Output the (x, y) coordinate of the center of the cell containing the given text.  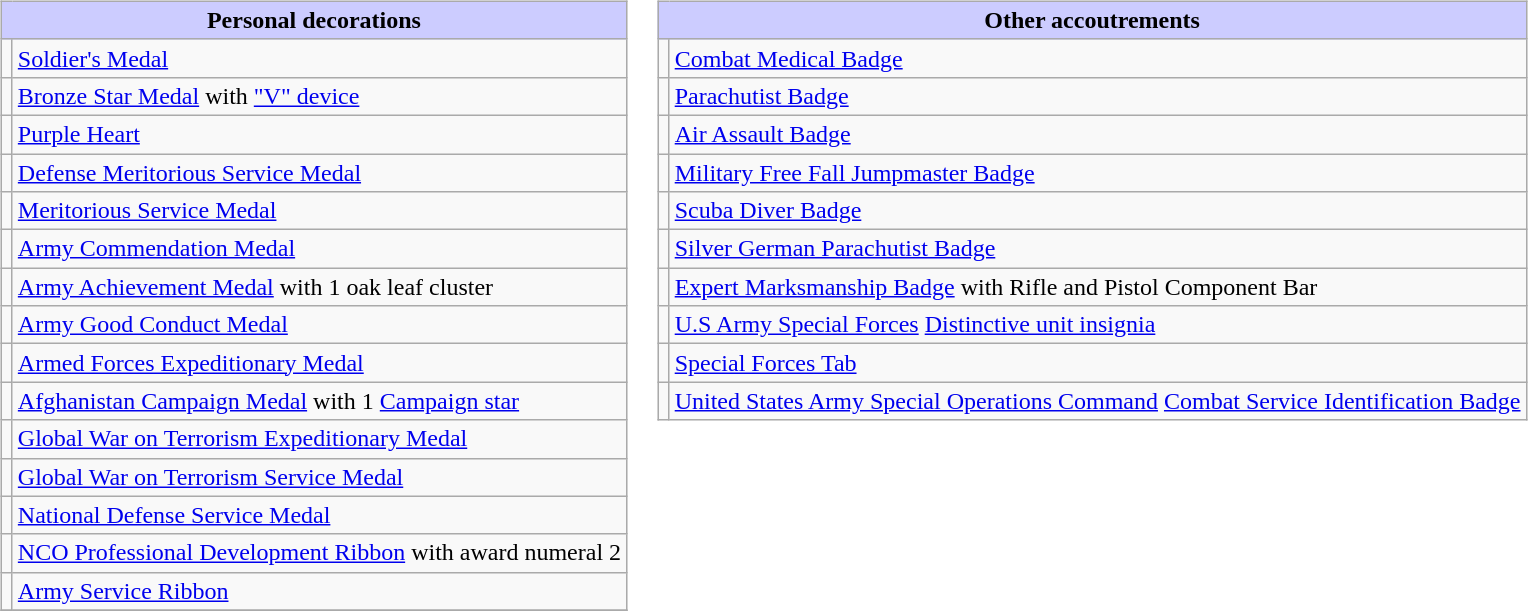
Combat Medical Badge (1098, 58)
Army Good Conduct Medal (319, 325)
United States Army Special Operations Command Combat Service Identification Badge (1098, 401)
NCO Professional Development Ribbon with award numeral 2 (319, 553)
U.S Army Special Forces Distinctive unit insignia (1098, 325)
National Defense Service Medal (319, 515)
Bronze Star Medal with "V" device (319, 96)
Soldier's Medal (319, 58)
Armed Forces Expeditionary Medal (319, 363)
Silver German Parachutist Badge (1098, 249)
Meritorious Service Medal (319, 211)
Army Achievement Medal with 1 oak leaf cluster (319, 287)
Global War on Terrorism Service Medal (319, 477)
Purple Heart (319, 134)
Special Forces Tab (1098, 363)
Army Service Ribbon (319, 591)
Scuba Diver Badge (1098, 211)
Military Free Fall Jumpmaster Badge (1098, 173)
Afghanistan Campaign Medal with 1 Campaign star (319, 401)
Expert Marksmanship Badge with Rifle and Pistol Component Bar (1098, 287)
Global War on Terrorism Expeditionary Medal (319, 439)
Other accoutrements (1092, 20)
Air Assault Badge (1098, 134)
Parachutist Badge (1098, 96)
Defense Meritorious Service Medal (319, 173)
Army Commendation Medal (319, 249)
Personal decorations (314, 20)
